Return [X, Y] of the center of cell containing provided text 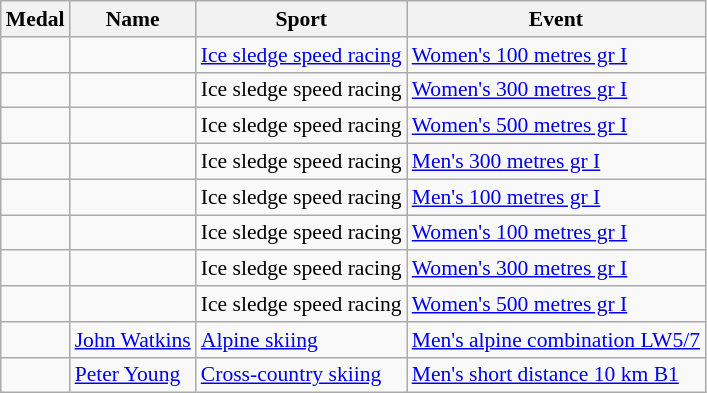
Men's 300 metres gr I [556, 162]
Cross-country skiing [302, 375]
Peter Young [133, 375]
Alpine skiing [302, 340]
Medal [36, 19]
Name [133, 19]
Men's alpine combination LW5/7 [556, 340]
Men's 100 metres gr I [556, 197]
Sport [302, 19]
Event [556, 19]
Men's short distance 10 km B1 [556, 375]
John Watkins [133, 340]
